Find where the given text appears and provide that cell's center as [X, Y] coordinate. 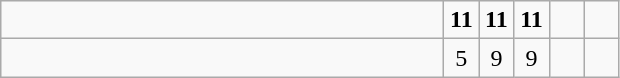
5 [462, 58]
